Extract the [x, y] coordinate from the center of the cell holding the provided text.  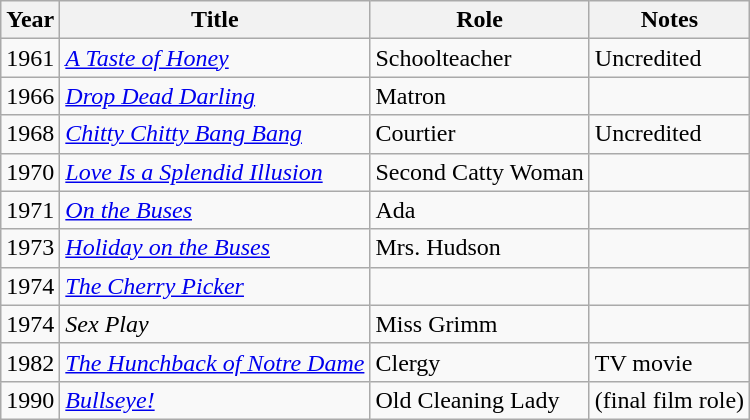
1971 [30, 210]
1961 [30, 58]
Notes [669, 20]
Year [30, 20]
1973 [30, 248]
1970 [30, 172]
(final film role) [669, 400]
1966 [30, 96]
Role [480, 20]
Chitty Chitty Bang Bang [215, 134]
Ada [480, 210]
TV movie [669, 362]
Miss Grimm [480, 324]
Title [215, 20]
Old Cleaning Lady [480, 400]
1982 [30, 362]
Mrs. Hudson [480, 248]
Bullseye! [215, 400]
1968 [30, 134]
Drop Dead Darling [215, 96]
Clergy [480, 362]
Second Catty Woman [480, 172]
Courtier [480, 134]
Sex Play [215, 324]
1990 [30, 400]
The Cherry Picker [215, 286]
Love Is a Splendid Illusion [215, 172]
Schoolteacher [480, 58]
Matron [480, 96]
On the Buses [215, 210]
Holiday on the Buses [215, 248]
The Hunchback of Notre Dame [215, 362]
A Taste of Honey [215, 58]
